For the text-containing cell, return its midpoint in [X, Y] coordinate format. 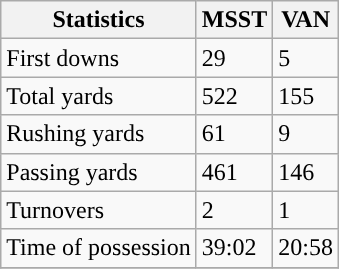
Statistics [99, 20]
First downs [99, 58]
522 [234, 96]
146 [306, 172]
61 [234, 134]
29 [234, 58]
1 [306, 210]
Passing yards [99, 172]
9 [306, 134]
VAN [306, 20]
Time of possession [99, 248]
Turnovers [99, 210]
Rushing yards [99, 134]
5 [306, 58]
461 [234, 172]
155 [306, 96]
39:02 [234, 248]
Total yards [99, 96]
MSST [234, 20]
2 [234, 210]
20:58 [306, 248]
